Scan for the cell matching the given text and deliver its [X, Y] coordinate at center. 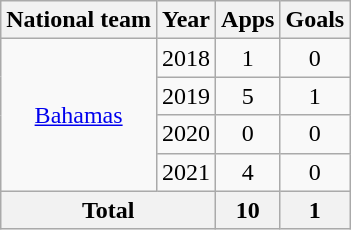
Year [186, 20]
10 [248, 210]
Apps [248, 20]
2019 [186, 96]
National team [79, 20]
Total [108, 210]
2021 [186, 172]
2020 [186, 134]
5 [248, 96]
2018 [186, 58]
4 [248, 172]
Bahamas [79, 115]
Goals [315, 20]
